Capture the cell that displays the provided text and extract its (x, y) central coordinate. 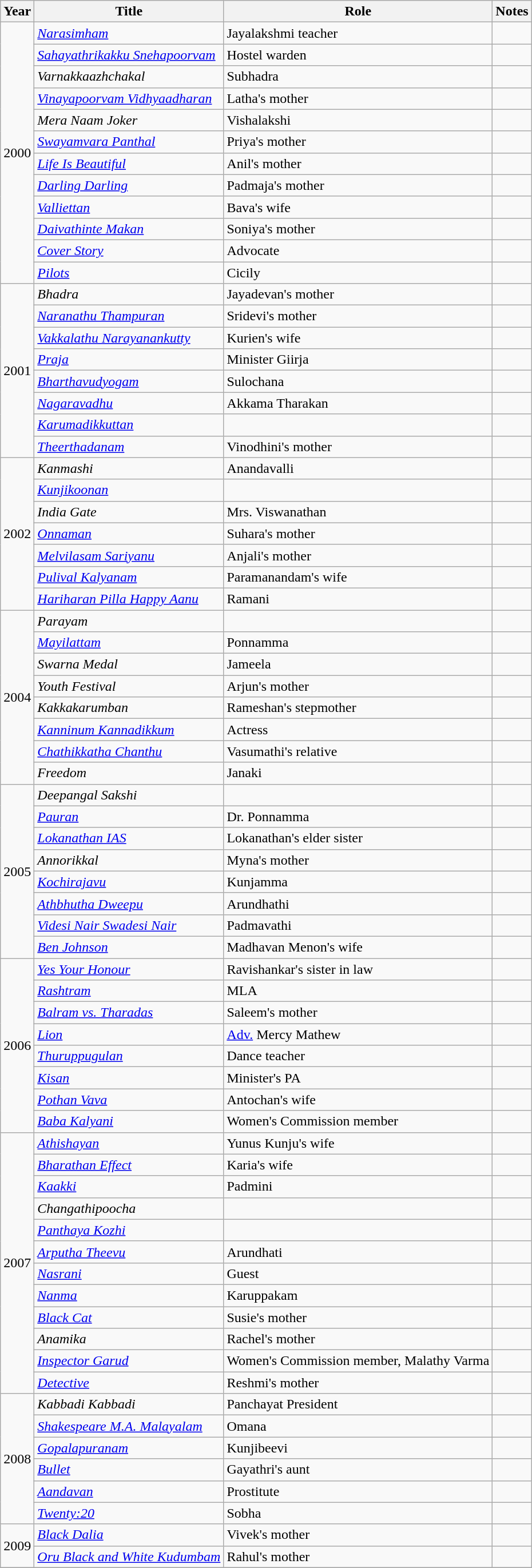
Bullet (129, 1470)
Anjali's mother (358, 555)
Pulival Kalyanam (129, 577)
Rachel's mother (358, 1339)
Lion (129, 1034)
Changathipoocha (129, 1208)
Varnakkaazhchakal (129, 77)
Sobha (358, 1513)
Aandavan (129, 1491)
Swayamvara Panthal (129, 142)
Praja (129, 360)
Onnaman (129, 534)
Inspector Garud (129, 1361)
Soniya's mother (358, 229)
Vinayapoorvam Vidhyaadharan (129, 98)
Subhadra (358, 77)
Swarna Medal (129, 664)
Shakespeare M.A. Malayalam (129, 1426)
Valliettan (129, 207)
Arundhathi (358, 904)
Notes (512, 11)
Women's Commission member, Malathy Varma (358, 1361)
Panchayat President (358, 1404)
Pauran (129, 817)
Actress (358, 730)
Cicily (358, 273)
Nasrani (129, 1273)
Kunjamma (358, 882)
Padmini (358, 1187)
Dance teacher (358, 1056)
Priya's mother (358, 142)
Anandavalli (358, 468)
Athishayan (129, 1143)
Twenty:20 (129, 1513)
Detective (129, 1383)
Gopalapuranam (129, 1448)
Akkama Tharakan (358, 403)
2004 (17, 697)
2001 (17, 371)
Padmaja's mother (358, 185)
Susie's mother (358, 1317)
Black Dalia (129, 1535)
Kurien's wife (358, 338)
Bharathan Effect (129, 1165)
Yes Your Honour (129, 969)
Dr. Ponnamma (358, 817)
Kabbadi Kabbadi (129, 1404)
2002 (17, 534)
Reshmi's mother (358, 1383)
Ponnamma (358, 643)
Balram vs. Tharadas (129, 1013)
Vivek's mother (358, 1535)
Mera Naam Joker (129, 120)
Pothan Vava (129, 1100)
Janaki (358, 773)
Hostel warden (358, 55)
Ramani (358, 599)
Nagaravadhu (129, 403)
Jameela (358, 664)
Myna's mother (358, 860)
Year (17, 11)
Bharthavudyogam (129, 381)
Role (358, 11)
Kochirajavu (129, 882)
Sulochana (358, 381)
Madhavan Menon's wife (358, 947)
Adv. Mercy Mathew (358, 1034)
2007 (17, 1263)
Kanninum Kannadikkum (129, 730)
Deepangal Sakshi (129, 795)
Mayilattam (129, 643)
Panthaya Kozhi (129, 1230)
Arputha Theevu (129, 1252)
Rameshan's stepmother (358, 708)
Saleem's mother (358, 1013)
Vinodhini's mother (358, 447)
Daivathinte Makan (129, 229)
Parayam (129, 620)
Arjun's mother (358, 686)
Title (129, 11)
Athbhutha Dweepu (129, 904)
Chathikkatha Chanthu (129, 751)
Antochan's wife (358, 1100)
Freedom (129, 773)
Women's Commission member (358, 1121)
Vasumathi's relative (358, 751)
Lokanathan's elder sister (358, 838)
Hariharan Pilla Happy Aanu (129, 599)
Theerthadanam (129, 447)
Suhara's mother (358, 534)
2006 (17, 1045)
Baba Kalyani (129, 1121)
Pilots (129, 273)
Naranathu Thampuran (129, 316)
Latha's mother (358, 98)
Melvilasam Sariyanu (129, 555)
Minister Giirja (358, 360)
Lokanathan IAS (129, 838)
Ben Johnson (129, 947)
Karuppakam (358, 1295)
Oru Black and White Kudumbam (129, 1557)
Prostitute (358, 1491)
Anil's mother (358, 164)
Kisan (129, 1078)
Cover Story (129, 250)
Jayadevan's mother (358, 295)
Thuruppugulan (129, 1056)
Advocate (358, 250)
Kunjibeevi (358, 1448)
Videsi Nair Swadesi Nair (129, 925)
Kaakki (129, 1187)
2005 (17, 871)
2000 (17, 153)
2008 (17, 1459)
Bhadra (129, 295)
Ravishankar's sister in law (358, 969)
Kanmashi (129, 468)
Annorikkal (129, 860)
Vakkalathu Narayanankutty (129, 338)
Paramanandam's wife (358, 577)
Yunus Kunju's wife (358, 1143)
Karumadikkuttan (129, 425)
Youth Festival (129, 686)
Rashtram (129, 991)
Bava's wife (358, 207)
MLA (358, 991)
Padmavathi (358, 925)
Kakkakarumban (129, 708)
Jayalakshmi teacher (358, 33)
Kunjikoonan (129, 490)
Vishalakshi (358, 120)
Karia's wife (358, 1165)
Rahul's mother (358, 1557)
Anamika (129, 1339)
Gayathri's aunt (358, 1470)
Guest (358, 1273)
Mrs. Viswanathan (358, 512)
Minister's PA (358, 1078)
Narasimham (129, 33)
Sahayathrikakku Snehapoorvam (129, 55)
Omana (358, 1426)
Nanma (129, 1295)
India Gate (129, 512)
Sridevi's mother (358, 316)
Darling Darling (129, 185)
Arundhati (358, 1252)
Black Cat (129, 1317)
2009 (17, 1546)
Life Is Beautiful (129, 164)
